Search for the cell housing the specified text and yield its (x, y) center coordinate. 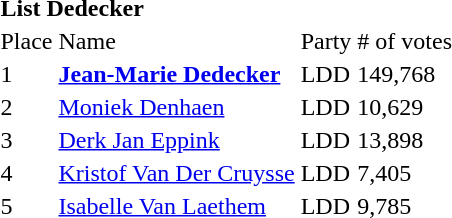
Jean-Marie Dedecker (176, 74)
Derk Jan Eppink (176, 140)
Name (176, 41)
Party (326, 41)
Kristof Van Der Cruysse (176, 173)
Moniek Denhaen (176, 107)
